Pinpoint the cell where the given text exists, returning its [X, Y] midpoint coordinate. 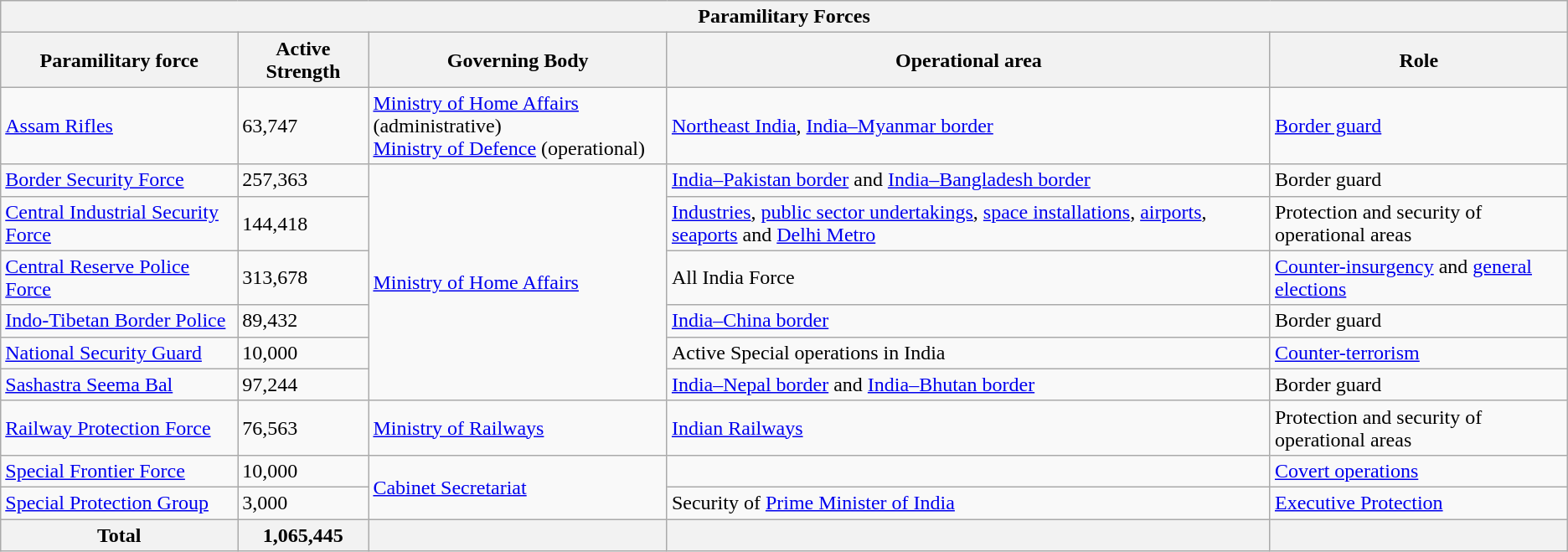
Central Reserve Police Force [119, 278]
Ministry of Home Affairs [518, 282]
313,678 [303, 278]
All India Force [968, 278]
Counter-insurgency and general elections [1419, 278]
Executive Protection [1419, 503]
Indo-Tibetan Border Police [119, 321]
India–Nepal border and India–Bhutan border [968, 384]
National Security Guard [119, 353]
Role [1419, 60]
63,747 [303, 126]
Paramilitary Forces [784, 17]
Covert operations [1419, 471]
Central Industrial Security Force [119, 223]
Total [119, 535]
Indian Railways [968, 427]
1,065,445 [303, 535]
Northeast India, India–Myanmar border [968, 126]
Special Frontier Force [119, 471]
Assam Rifles [119, 126]
Paramilitary force [119, 60]
Active Special operations in India [968, 353]
India–Pakistan border and India–Bangladesh border [968, 180]
Railway Protection Force [119, 427]
89,432 [303, 321]
Governing Body [518, 60]
97,244 [303, 384]
India–China border [968, 321]
76,563 [303, 427]
Special Protection Group [119, 503]
Industries, public sector undertakings, space installations, airports, seaports and Delhi Metro [968, 223]
144,418 [303, 223]
Active Strength [303, 60]
Operational area [968, 60]
Security of Prime Minister of India [968, 503]
Counter-terrorism [1419, 353]
Sashastra Seema Bal [119, 384]
Ministry of Railways [518, 427]
3,000 [303, 503]
257,363 [303, 180]
Cabinet Secretariat [518, 487]
Ministry of Home Affairs (administrative)Ministry of Defence (operational) [518, 126]
Border Security Force [119, 180]
